Detect which cell encompasses the target text, then output its (x, y) center coordinate. 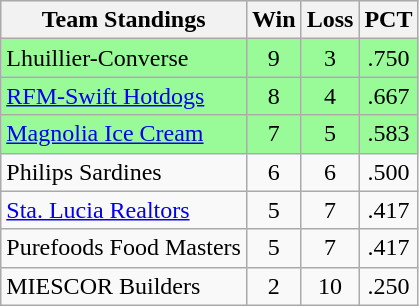
Lhuillier-Converse (124, 58)
Loss (330, 20)
.750 (388, 58)
Win (274, 20)
Magnolia Ice Cream (124, 134)
3 (330, 58)
2 (274, 286)
9 (274, 58)
PCT (388, 20)
.667 (388, 96)
Team Standings (124, 20)
.500 (388, 172)
.583 (388, 134)
8 (274, 96)
10 (330, 286)
Purefoods Food Masters (124, 248)
4 (330, 96)
RFM-Swift Hotdogs (124, 96)
Philips Sardines (124, 172)
.250 (388, 286)
Sta. Lucia Realtors (124, 210)
MIESCOR Builders (124, 286)
